Capture the cell that displays the provided text and extract its [x, y] central coordinate. 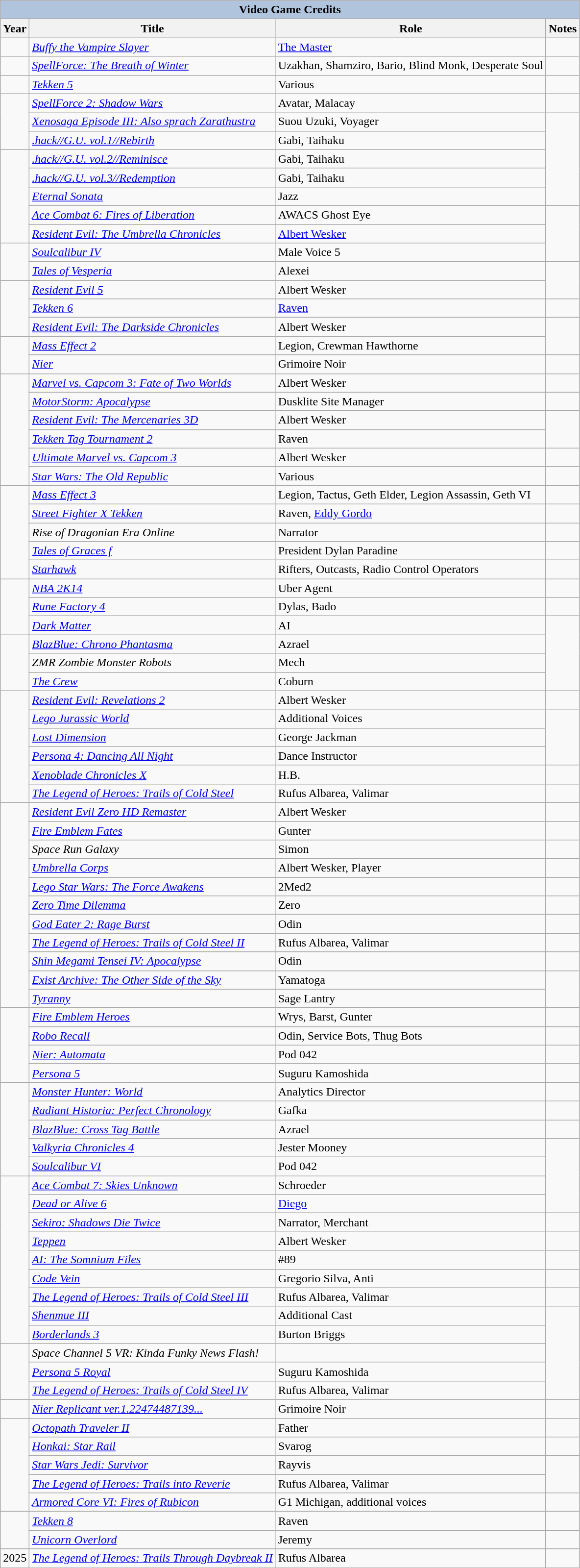
2025 [15, 1558]
Notes [562, 28]
Jester Mooney [411, 1148]
Armored Core VI: Fires of Rubicon [152, 1502]
Uber Agent [411, 588]
#89 [411, 1260]
Coburn [411, 681]
Valkyria Chronicles 4 [152, 1148]
Soulcalibur IV [152, 252]
Dead or Alive 6 [152, 1204]
Raven, Eddy Gordo [411, 513]
Gafka [411, 1110]
Odin, Service Bots, Thug Bots [411, 1036]
Legion, Tactus, Geth Elder, Legion Assassin, Geth VI [411, 495]
ZMR Zombie Monster Robots [152, 663]
Umbrella Corps [152, 868]
Svarog [411, 1446]
Fire Emblem Heroes [152, 1017]
Narrator, Merchant [411, 1222]
Simon [411, 849]
God Eater 2: Rage Burst [152, 924]
Robo Recall [152, 1036]
Code Vein [152, 1278]
Tales of Graces f [152, 551]
Mass Effect 3 [152, 495]
Rayvis [411, 1465]
Tyranny [152, 998]
Rise of Dragonian Era Online [152, 532]
Resident Evil: The Mercenaries 3D [152, 420]
The Legend of Heroes: Trails of Cold Steel II [152, 943]
Resident Evil: Revelations 2 [152, 700]
BlazBlue: Chrono Phantasma [152, 644]
Resident Evil: The Umbrella Chronicles [152, 234]
Nier Replicant ver.1.22474487139... [152, 1409]
.hack//G.U. vol.2//Reminisce [152, 159]
Rufus Albarea [411, 1558]
Lost Dimension [152, 737]
Father [411, 1428]
Street Fighter X Tekken [152, 513]
Zero [411, 905]
Albert Wesker, Player [411, 868]
MotorStorm: Apocalypse [152, 401]
Alexei [411, 271]
Avatar, Malacay [411, 103]
G1 Michigan, additional voices [411, 1502]
The Legend of Heroes: Trails of Cold Steel [152, 793]
Jeremy [411, 1540]
Tekken Tag Tournament 2 [152, 439]
Tekken 6 [152, 308]
H.B. [411, 774]
Mech [411, 663]
Additional Cast [411, 1316]
Gunter [411, 831]
The Legend of Heroes: Trails of Cold Steel III [152, 1297]
Tales of Vesperia [152, 271]
Fire Emblem Fates [152, 831]
Sage Lantry [411, 998]
Eternal Sonata [152, 196]
Nier: Automata [152, 1054]
Dark Matter [152, 625]
Male Voice 5 [411, 252]
Year [15, 28]
Borderlands 3 [152, 1334]
Soulcalibur VI [152, 1167]
Lego Jurassic World [152, 719]
Marvel vs. Capcom 3: Fate of Two Worlds [152, 383]
The Legend of Heroes: Trails Through Daybreak II [152, 1558]
Lego Star Wars: The Force Awakens [152, 887]
Persona 4: Dancing All Night [152, 756]
Jazz [411, 196]
Resident Evil: The Darkside Chronicles [152, 327]
The Crew [152, 681]
Space Channel 5 VR: Kinda Funky News Flash! [152, 1353]
Suou Uzuki, Voyager [411, 122]
Buffy the Vampire Slayer [152, 47]
Honkai: Star Rail [152, 1446]
Xenosaga Episode III: Also sprach Zarathustra [152, 122]
Narrator [411, 532]
Dance Instructor [411, 756]
AI [411, 625]
NBA 2K14 [152, 588]
Tekken 5 [152, 84]
Ace Combat 6: Fires of Liberation [152, 215]
Title [152, 28]
Octopath Traveler II [152, 1428]
Schroeder [411, 1185]
Wrys, Barst, Gunter [411, 1017]
Exist Archive: The Other Side of the Sky [152, 980]
Tekken 8 [152, 1521]
Role [411, 28]
Monster Hunter: World [152, 1092]
Zero Time Dilemma [152, 905]
AI: The Somnium Files [152, 1260]
Gregorio Silva, Anti [411, 1278]
Rifters, Outcasts, Radio Control Operators [411, 570]
Mass Effect 2 [152, 346]
Starhawk [152, 570]
Persona 5 [152, 1073]
SpellForce 2: Shadow Wars [152, 103]
Shenmue III [152, 1316]
Dusklite Site Manager [411, 401]
Legion, Crewman Hawthorne [411, 346]
Video Game Credits [290, 10]
2Med2 [411, 887]
Space Run Galaxy [152, 849]
The Master [411, 47]
Shin Megami Tensei IV: Apocalypse [152, 961]
BlazBlue: Cross Tag Battle [152, 1129]
Analytics Director [411, 1092]
SpellForce: The Breath of Winter [152, 66]
Resident Evil Zero HD Remaster [152, 812]
The Legend of Heroes: Trails of Cold Steel IV [152, 1390]
Rune Factory 4 [152, 607]
Yamatoga [411, 980]
Diego [411, 1204]
Additional Voices [411, 719]
Star Wars: The Old Republic [152, 476]
The Legend of Heroes: Trails into Reverie [152, 1484]
Persona 5 Royal [152, 1371]
Star Wars Jedi: Survivor [152, 1465]
Unicorn Overlord [152, 1540]
Burton Briggs [411, 1334]
Resident Evil 5 [152, 290]
Dylas, Bado [411, 607]
Ultimate Marvel vs. Capcom 3 [152, 457]
Xenoblade Chronicles X [152, 774]
Uzakhan, Shamziro, Bario, Blind Monk, Desperate Soul [411, 66]
George Jackman [411, 737]
President Dylan Paradine [411, 551]
.hack//G.U. vol.3//Redemption [152, 177]
.hack//G.U. vol.1//Rebirth [152, 140]
Teppen [152, 1241]
Ace Combat 7: Skies Unknown [152, 1185]
Radiant Historia: Perfect Chronology [152, 1110]
AWACS Ghost Eye [411, 215]
Sekiro: Shadows Die Twice [152, 1222]
Nier [152, 364]
